Scan for the cell matching the given text and deliver its [x, y] coordinate at center. 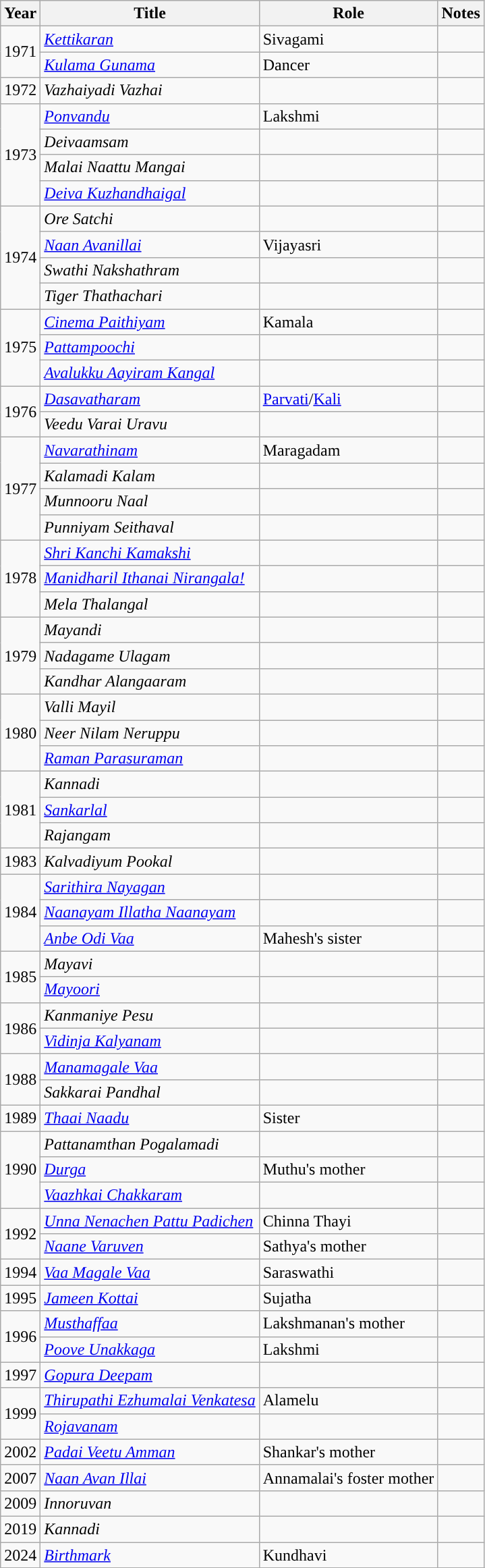
Durga [150, 1170]
1978 [20, 578]
Naan Avanillai [150, 244]
Kundhavi [348, 1555]
2007 [20, 1478]
Nadagame Ulagam [150, 655]
Malai Naattu Mangai [150, 167]
Pattampoochi [150, 348]
Innoruvan [150, 1503]
1976 [20, 412]
Kettikaran [150, 39]
Mayoori [150, 990]
Naane Varuven [150, 1247]
1973 [20, 155]
Musthaffaa [150, 1324]
Sivagami [348, 39]
Alamelu [348, 1401]
Role [348, 13]
Cinema Paithiyam [150, 322]
Thaai Naadu [150, 1118]
1994 [20, 1272]
Munnooru Naal [150, 502]
Year [20, 13]
Anbe Odi Vaa [150, 938]
Sujatha [348, 1298]
Saraswathi [348, 1272]
Naan Avan Illai [150, 1478]
1985 [20, 977]
1984 [20, 913]
Annamalai's foster mother [348, 1478]
Manamagale Vaa [150, 1066]
Parvati/Kali [348, 399]
Pattanamthan Pogalamadi [150, 1144]
2024 [20, 1555]
Vaazhkai Chakkaram [150, 1195]
Title [150, 13]
Padai Veetu Amman [150, 1452]
Naanayam Illatha Naanayam [150, 913]
1980 [20, 732]
Neer Nilam Neruppu [150, 732]
Thirupathi Ezhumalai Venkatesa [150, 1401]
Dasavatharam [150, 399]
1996 [20, 1336]
Kanmaniye Pesu [150, 1015]
1975 [20, 348]
2002 [20, 1452]
Vijayasri [348, 244]
Sankarlal [150, 810]
Shri Kanchi Kamakshi [150, 553]
Birthmark [150, 1555]
Jameen Kottai [150, 1298]
Mahesh's sister [348, 938]
1999 [20, 1413]
Kalvadiyum Pookal [150, 861]
Vaa Magale Vaa [150, 1272]
Kandhar Alangaaram [150, 681]
1971 [20, 52]
Deiva Kuzhandhaigal [150, 193]
Sarithira Nayagan [150, 887]
Vidinja Kalyanam [150, 1041]
Muthu's mother [348, 1170]
Maragadam [348, 450]
Kulama Gunama [150, 65]
2009 [20, 1503]
Lakshmanan's mother [348, 1324]
Sister [348, 1118]
Avalukku Aayiram Kangal [150, 373]
Manidharil Ithanai Nirangala! [150, 578]
Rajangam [150, 836]
1972 [20, 90]
Navarathinam [150, 450]
1988 [20, 1079]
Tiger Thathachari [150, 296]
1997 [20, 1375]
Sakkarai Pandhal [150, 1092]
1974 [20, 257]
Vazhaiyadi Vazhai [150, 90]
Mayavi [150, 964]
Deivaamsam [150, 142]
Mela Thalangal [150, 604]
Poove Unakkaga [150, 1349]
Kamala [348, 322]
1989 [20, 1118]
2019 [20, 1529]
Ponvandu [150, 116]
1977 [20, 489]
Rojavanam [150, 1426]
Valli Mayil [150, 707]
1979 [20, 655]
1981 [20, 810]
Shankar's mother [348, 1452]
Notes [461, 13]
Dancer [348, 65]
1983 [20, 861]
Ore Satchi [150, 219]
Gopura Deepam [150, 1375]
Kalamadi Kalam [150, 476]
Punniyam Seithaval [150, 527]
Mayandi [150, 630]
Swathi Nakshathram [150, 270]
1992 [20, 1234]
Sathya's mother [348, 1247]
Raman Parasuraman [150, 759]
Chinna Thayi [348, 1221]
1986 [20, 1028]
Veedu Varai Uravu [150, 425]
1990 [20, 1170]
1995 [20, 1298]
Unna Nenachen Pattu Padichen [150, 1221]
